Return (X, Y) of the center of cell containing provided text 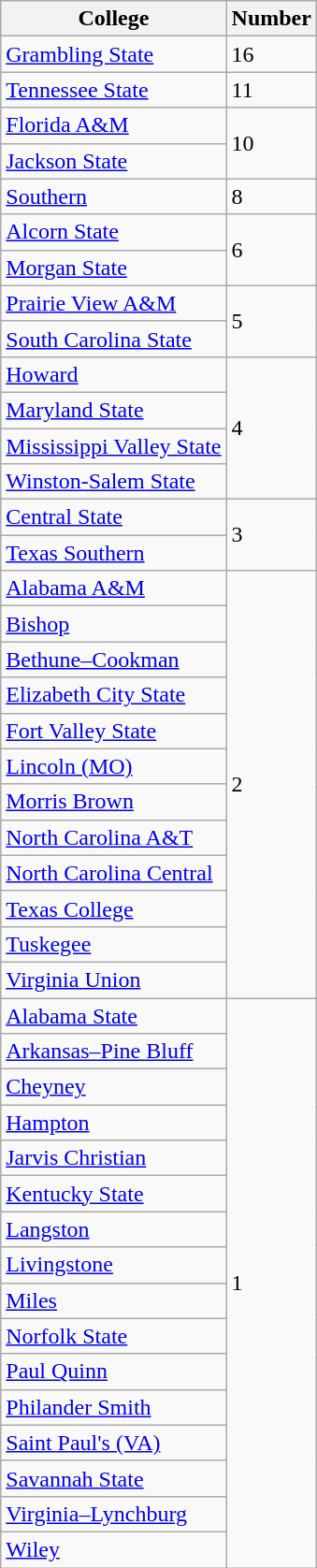
Saint Paul's (VA) (114, 1443)
Jackson State (114, 161)
1 (271, 1282)
5 (271, 321)
Livingstone (114, 1265)
Florida A&M (114, 125)
Arkansas–Pine Bluff (114, 1052)
Southern (114, 196)
6 (271, 250)
Prairie View A&M (114, 303)
2 (271, 784)
Bishop (114, 624)
Savannah State (114, 1478)
Cheyney (114, 1087)
North Carolina Central (114, 873)
Philander Smith (114, 1407)
Paul Quinn (114, 1372)
Texas Southern (114, 553)
Central State (114, 517)
Langston (114, 1229)
Virginia–Lynchburg (114, 1514)
Alabama State (114, 1015)
Morgan State (114, 268)
Virginia Union (114, 980)
Tuskegee (114, 944)
South Carolina State (114, 339)
Elizabeth City State (114, 695)
10 (271, 143)
College (114, 19)
Hampton (114, 1123)
Morris Brown (114, 802)
11 (271, 90)
Wiley (114, 1549)
4 (271, 428)
Number (271, 19)
Alabama A&M (114, 588)
Tennessee State (114, 90)
Winston-Salem State (114, 482)
Maryland State (114, 410)
Fort Valley State (114, 731)
Texas College (114, 908)
3 (271, 535)
Alcorn State (114, 232)
Norfolk State (114, 1336)
Bethune–Cookman (114, 660)
Howard (114, 374)
Miles (114, 1300)
Mississippi Valley State (114, 446)
Jarvis Christian (114, 1158)
16 (271, 54)
Lincoln (MO) (114, 766)
Grambling State (114, 54)
8 (271, 196)
Kentucky State (114, 1194)
North Carolina A&T (114, 837)
